From the cell containing the given text, extract its center point as [x, y] coordinate. 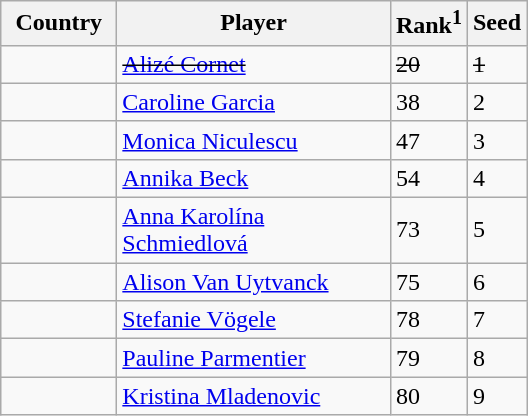
54 [428, 178]
7 [496, 320]
79 [428, 358]
Rank1 [428, 24]
Monica Niculescu [254, 140]
Pauline Parmentier [254, 358]
5 [496, 230]
Anna Karolína Schmiedlová [254, 230]
38 [428, 102]
Player [254, 24]
3 [496, 140]
1 [496, 64]
78 [428, 320]
Annika Beck [254, 178]
Seed [496, 24]
80 [428, 396]
Kristina Mladenovic [254, 396]
Alison Van Uytvanck [254, 282]
8 [496, 358]
6 [496, 282]
73 [428, 230]
2 [496, 102]
Country [59, 24]
75 [428, 282]
Alizé Cornet [254, 64]
9 [496, 396]
Caroline Garcia [254, 102]
47 [428, 140]
4 [496, 178]
Stefanie Vögele [254, 320]
20 [428, 64]
